Locate the cell with the specified text and output its (x, y) center coordinate. 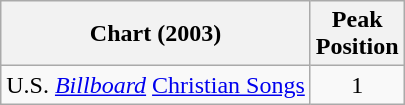
Chart (2003) (156, 34)
Peak Position (357, 34)
1 (357, 85)
U.S. Billboard Christian Songs (156, 85)
